Find where the given text appears and provide that cell's center as (x, y) coordinate. 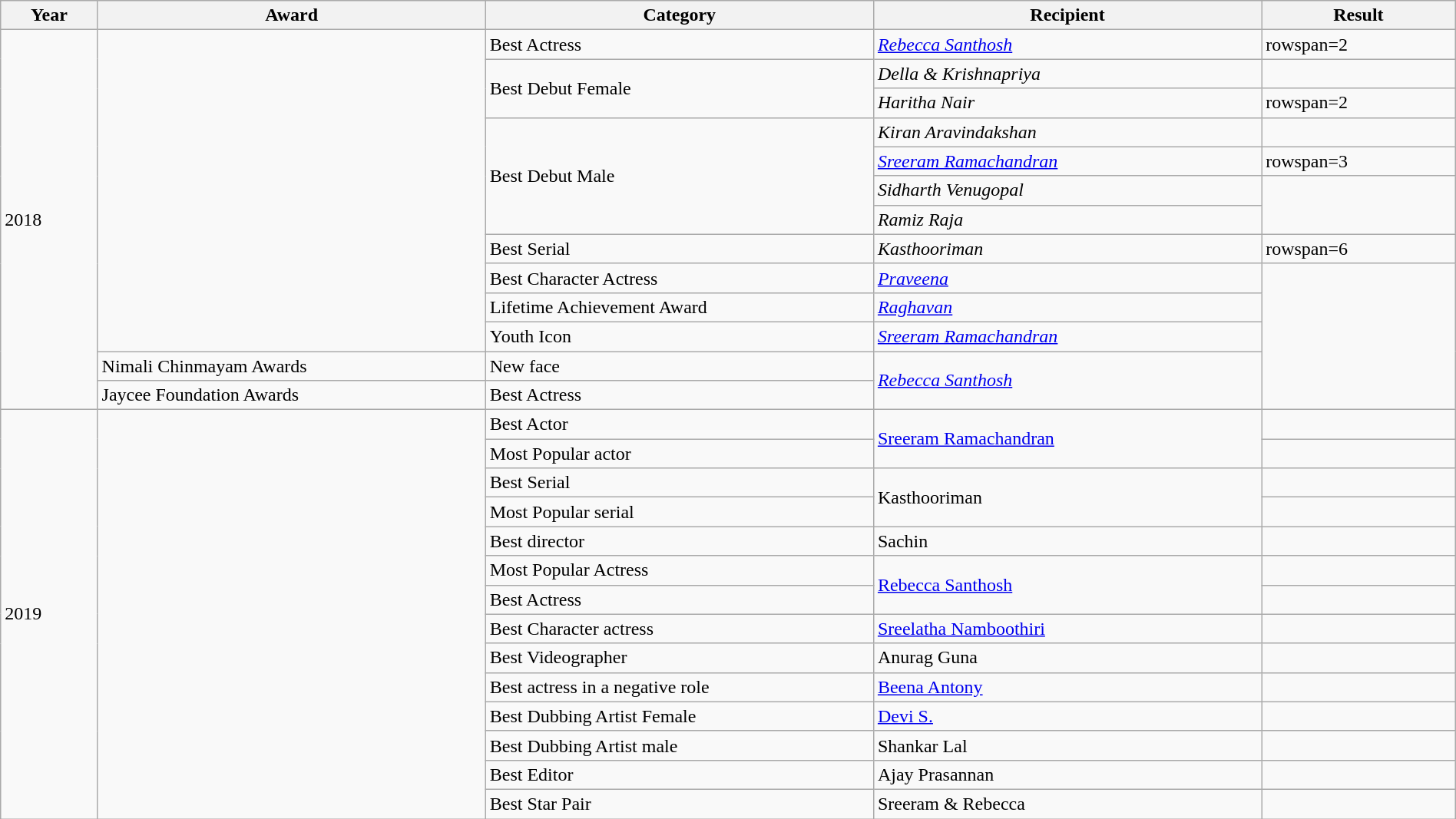
Best Debut Male (679, 176)
Youth Icon (679, 336)
Best Dubbing Artist Female (679, 716)
Shankar Lal (1067, 745)
Sidharth Venugopal (1067, 190)
Most Popular Actress (679, 570)
2019 (49, 614)
2018 (49, 220)
Haritha Nair (1067, 103)
Result (1359, 15)
Most Popular serial (679, 512)
Anurag Guna (1067, 658)
Year (49, 15)
Kiran Aravindakshan (1067, 132)
Lifetime Achievement Award (679, 307)
Sreelatha Namboothiri (1067, 629)
Best Debut Female (679, 88)
Beena Antony (1067, 687)
Best Star Pair (679, 804)
Best Dubbing Artist male (679, 745)
Most Popular actor (679, 454)
New face (679, 366)
Della & Krishnapriya (1067, 74)
Best Editor (679, 774)
Raghavan (1067, 307)
rowspan=6 (1359, 249)
Devi S. (1067, 716)
Category (679, 15)
Best Actor (679, 424)
Best Character actress (679, 629)
Sachin (1067, 541)
Best Character Actress (679, 278)
Ajay Prasannan (1067, 774)
Sreeram & Rebecca (1067, 804)
Award (292, 15)
Praveena (1067, 278)
Best actress in a negative role (679, 687)
Best Videographer (679, 658)
Best director (679, 541)
Ramiz Raja (1067, 220)
Recipient (1067, 15)
rowspan=3 (1359, 161)
Jaycee Foundation Awards (292, 395)
Nimali Chinmayam Awards (292, 366)
